Scan for the cell matching the given text and deliver its [x, y] coordinate at center. 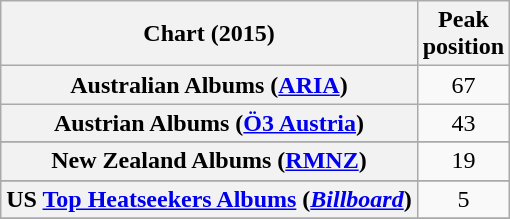
Australian Albums (ARIA) [209, 85]
Chart (2015) [209, 34]
US Top Heatseekers Albums (Billboard) [209, 199]
Austrian Albums (Ö3 Austria) [209, 123]
19 [463, 161]
Peakposition [463, 34]
New Zealand Albums (RMNZ) [209, 161]
5 [463, 199]
43 [463, 123]
67 [463, 85]
